Return the [X, Y] coordinate for the center point of the cell that contains the specified text.  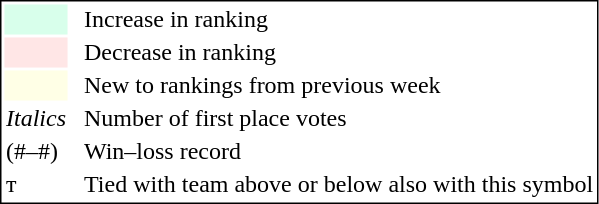
(#–#) [36, 151]
Decrease in ranking [338, 53]
Tied with team above or below also with this symbol [338, 185]
Italics [36, 119]
Win–loss record [338, 151]
т [36, 185]
Number of first place votes [338, 119]
New to rankings from previous week [338, 85]
Increase in ranking [338, 19]
